Provide the [X, Y] coordinate of the cell's center where the given text is located.  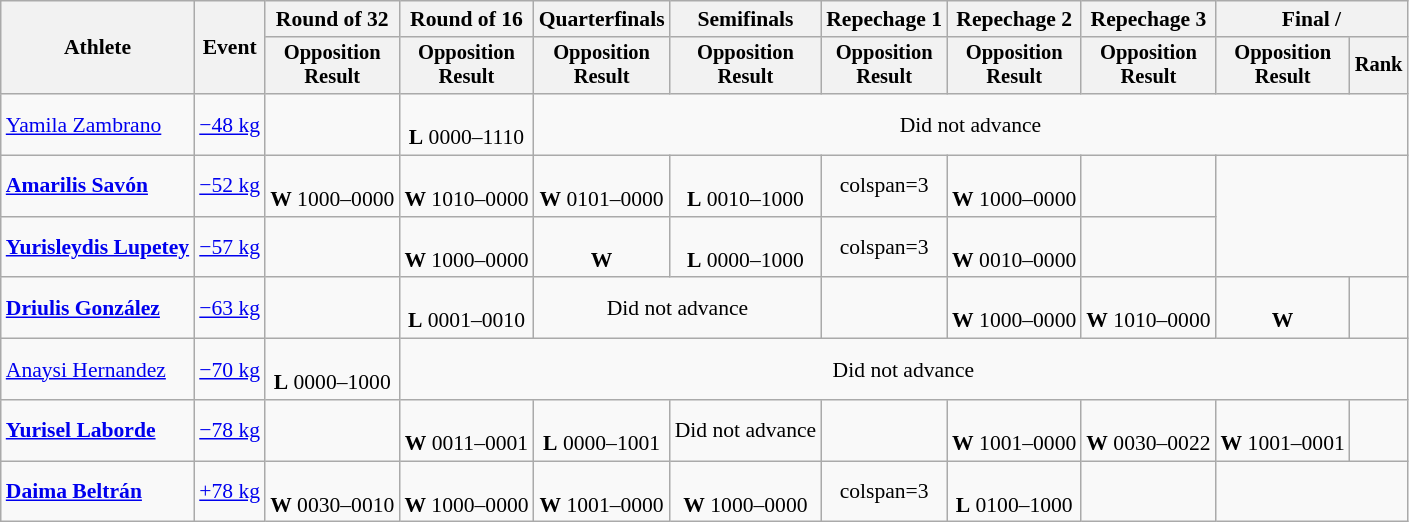
L 0000–1110 [466, 124]
Amarilis Savón [98, 186]
Final / [1312, 19]
W 0011–0001 [466, 430]
W 0030–0022 [1148, 430]
−63 kg [230, 308]
L 0100–1000 [1014, 492]
L 0000–1001 [602, 430]
W 1001–0001 [1283, 430]
−52 kg [230, 186]
L 0001–0010 [466, 308]
Semifinals [746, 19]
−70 kg [230, 370]
Yurisel Laborde [98, 430]
Rank [1379, 66]
Round of 16 [466, 19]
W 0101–0000 [602, 186]
Driulis González [98, 308]
Quarterfinals [602, 19]
Athlete [98, 48]
Yurisleydis Lupetey [98, 248]
Anaysi Hernandez [98, 370]
L 0010–1000 [746, 186]
Daima Beltrán [98, 492]
W 0010–0000 [1014, 248]
Yamila Zambrano [98, 124]
Repechage 3 [1148, 19]
W 0030–0010 [332, 492]
Round of 32 [332, 19]
Repechage 1 [884, 19]
−78 kg [230, 430]
−57 kg [230, 248]
Event [230, 48]
Repechage 2 [1014, 19]
+78 kg [230, 492]
−48 kg [230, 124]
